Capture the cell that displays the provided text and extract its (X, Y) central coordinate. 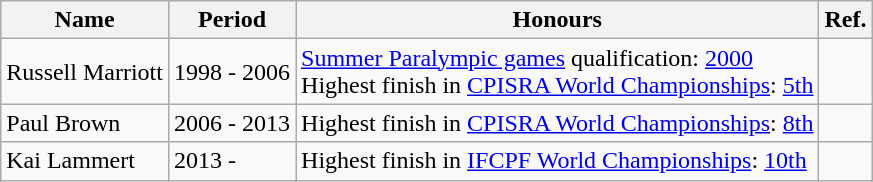
Highest finish in IFCPF World Championships: 10th (558, 161)
Honours (558, 20)
Ref. (846, 20)
Summer Paralympic games qualification: 2000Highest finish in CPISRA World Championships: 5th (558, 72)
Paul Brown (85, 123)
Kai Lammert (85, 161)
2013 - (232, 161)
Period (232, 20)
Highest finish in CPISRA World Championships: 8th (558, 123)
Name (85, 20)
1998 - 2006 (232, 72)
2006 - 2013 (232, 123)
Russell Marriott (85, 72)
